Search for the cell housing the specified text and yield its [X, Y] center coordinate. 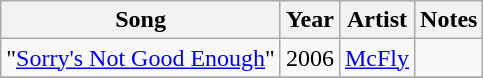
Notes [449, 20]
"Sorry's Not Good Enough" [141, 58]
McFly [376, 58]
Song [141, 20]
Year [310, 20]
Artist [376, 20]
2006 [310, 58]
